Output the [x, y] coordinate of the center of the cell containing the given text.  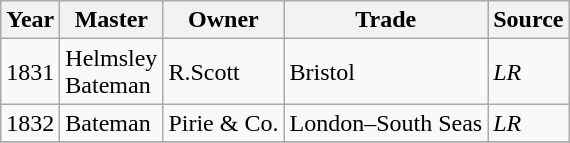
Bateman [112, 123]
HelmsleyBateman [112, 72]
Owner [224, 20]
London–South Seas [386, 123]
1832 [30, 123]
Source [528, 20]
1831 [30, 72]
Master [112, 20]
Pirie & Co. [224, 123]
Bristol [386, 72]
R.Scott [224, 72]
Year [30, 20]
Trade [386, 20]
